Return [x, y] of the center of cell containing provided text 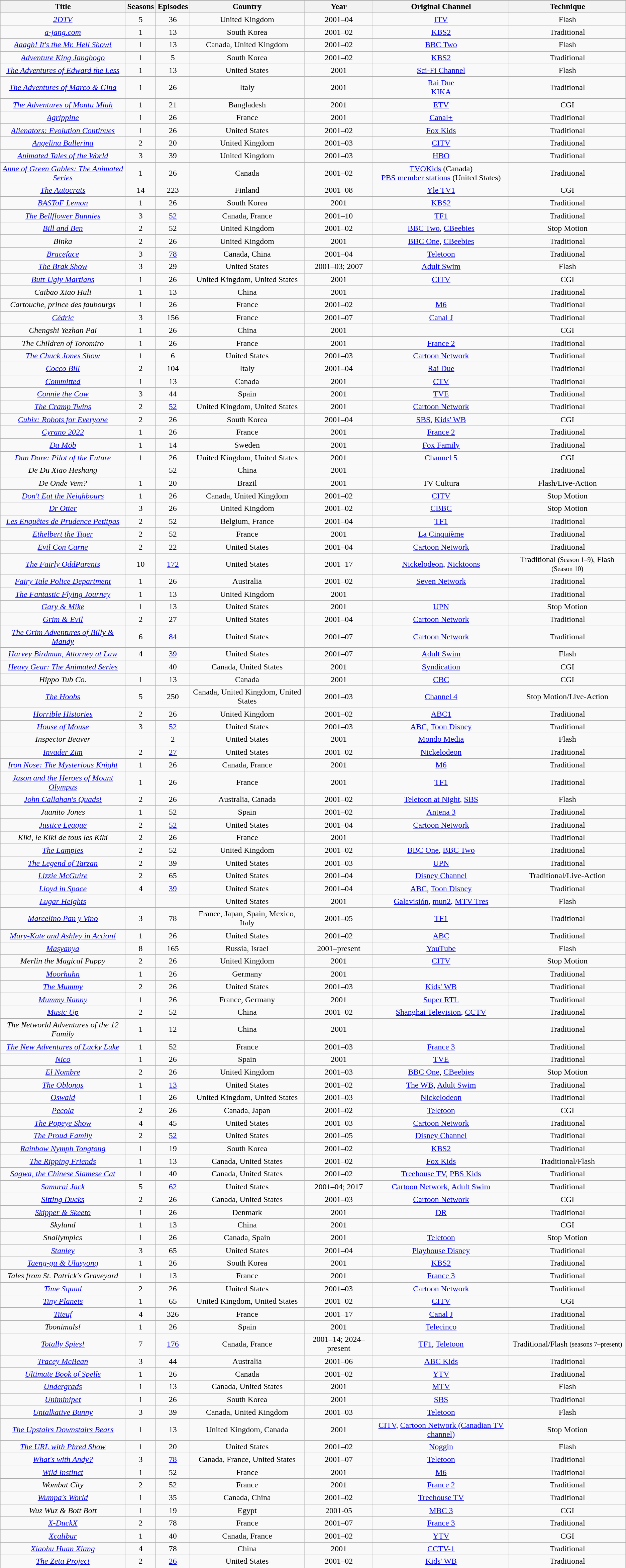
Seasons [140, 7]
John Callahan's Quads! [63, 799]
176 [173, 1344]
Time Squad [63, 1289]
Skipper & Skeeto [63, 1212]
ETV [441, 105]
Title [63, 7]
Aaagh! It's the Mr. Hell Show! [63, 45]
Fairy Tale Police Department [63, 581]
Xcalibur [63, 1536]
SBS, Kids' WB [441, 420]
TF1, Teletoon [441, 1344]
Cubix: Robots for Everyone [63, 420]
250 [173, 697]
The Bellflower Bunnies [63, 216]
7 [140, 1344]
BASToF Lemon [63, 203]
Alienators: Evolution Continues [63, 130]
The Hoobs [63, 697]
Sweden [247, 445]
12 [173, 1029]
Treehouse TV, PBS Kids [441, 1174]
De Du Xiao Heshang [63, 470]
The Lampies [63, 850]
The Grim Adventures of Billy & Mandy [63, 637]
Belgium, France [247, 521]
Mary-Kate and Ashley in Action! [63, 936]
CITV, Cartoon Network (Canadian TV channel) [441, 1429]
YouTube [441, 948]
Invader Zim [63, 752]
Tales from St. Patrick's Graveyard [63, 1276]
45 [173, 1123]
Traditional/Live-Action [567, 876]
104 [173, 368]
Traditional/Flash [567, 1161]
Cartoon Network, Adult Swim [441, 1187]
United Kingdom, Canada [247, 1429]
Sagwa, the Chinese Siamese Cat [63, 1174]
Episodes [173, 7]
84 [173, 637]
Canada, Spain [247, 1237]
The New Adventures of Lucky Luke [63, 1047]
TVOKids (Canada)PBS member stations (United States) [441, 173]
Stanley [63, 1250]
Moorhuhn [63, 974]
BBC One, BBC Two [441, 850]
Canada, France, United States [247, 1459]
Harvey Birdman, Attorney at Law [63, 654]
172 [173, 564]
ABC Kids [441, 1361]
Technique [567, 7]
Butt-Ugly Martians [63, 279]
Music Up [63, 1012]
The Networld Adventures of the 12 Family [63, 1029]
Animated Tales of the World [63, 156]
The Ripping Friends [63, 1161]
165 [173, 948]
8 [140, 948]
Telecinco [441, 1327]
Finland [247, 190]
Rai Due [441, 368]
CCTV-1 [441, 1549]
156 [173, 317]
Samurai Jack [63, 1187]
Agrippine [63, 117]
Traditional (Season 1–9), Flash (Season 10) [567, 564]
Treehouse TV [441, 1498]
Syndication [441, 667]
a-jang.com [63, 32]
The Autocrats [63, 190]
The Popeye Show [63, 1123]
326 [173, 1314]
Stop Motion/Live-Action [567, 697]
Toonimals! [63, 1327]
Fox Family [441, 445]
Canada, Japan [247, 1110]
Kiki, le Kiki de tous les Kiki [63, 838]
Tiny Planets [63, 1301]
Lugar Heights [63, 901]
Denmark [247, 1212]
The Adventures of Montu Miah [63, 105]
The Adventures of Marco & Gina [63, 88]
The WB, Adult Swim [441, 1085]
Justice League [63, 825]
Tracey McBean [63, 1361]
Rai DueKIKA [441, 88]
Jason and the Heroes of Mount Olympus [63, 782]
2001-05 [339, 1510]
Mummy Nanny [63, 999]
Skyland [63, 1225]
HBO [441, 156]
21 [173, 105]
Gary & Mike [63, 607]
36 [173, 19]
The Children of Toromiro [63, 343]
Yle TV1 [441, 190]
2001–04; 2017 [339, 1187]
CBC [441, 679]
Germany [247, 974]
Caibao Xiao Huli [63, 292]
Super RTL [441, 999]
Channel 5 [441, 458]
35 [173, 1498]
Dan Dare: Pilot of the Future [63, 458]
Country [247, 7]
Wumpa's World [63, 1498]
2001–10 [339, 216]
Pecola [63, 1110]
Adventure King Jangbogo [63, 58]
BBC Two [441, 45]
Teletoon at Night, SBS [441, 799]
Wombat City [63, 1485]
Heavy Gear: The Animated Series [63, 667]
France, Germany [247, 999]
The URL with Phred Show [63, 1447]
Totally Spies! [63, 1344]
Da Möb [63, 445]
Cocco Bill [63, 368]
Galavisión, mun2, MTV Tres [441, 901]
Cartouche, prince des faubourgs [63, 305]
Wuz Wuz & Bott Bott [63, 1510]
Rainbow Nymph Tongtong [63, 1148]
The Fairly OddParents [63, 564]
CTV [441, 381]
Egypt [247, 1510]
Brazil [247, 483]
Dr Otter [63, 509]
Uniminipet [63, 1399]
Lloyd in Space [63, 889]
2001–08 [339, 190]
2001–06 [339, 1361]
Xiaohu Huan Xiang [63, 1549]
DR [441, 1212]
Binka [63, 241]
Lizzie McGuire [63, 876]
De Onde Vem? [63, 483]
The Zeta Project [63, 1561]
Noggin [441, 1447]
La Cinquième [441, 534]
Nico [63, 1059]
Playhouse Disney [441, 1250]
The Chuck Jones Show [63, 356]
Don't Eat the Neighbours [63, 496]
Shanghai Television, CCTV [441, 1012]
TV Cultura [441, 483]
Mondo Media [441, 739]
The Brak Show [63, 267]
Nickelodeon, Nicktoons [441, 564]
Inspector Beaver [63, 739]
Canal+ [441, 117]
Wild Instinct [63, 1472]
The Upstairs Downstairs Bears [63, 1429]
Ultimate Book of Spells [63, 1374]
Sci-Fi Channel [441, 70]
2001–03; 2007 [339, 267]
Sitting Ducks [63, 1199]
Seven Network [441, 581]
Oswald [63, 1098]
29 [173, 267]
Ethelbert the Tiger [63, 534]
ABC1 [441, 714]
The Legend of Tarzan [63, 863]
Channel 4 [441, 697]
The Fantastic Flying Journey [63, 594]
Juanito Jones [63, 812]
SBS [441, 1399]
Hippo Tub Co. [63, 679]
Original Channel [441, 7]
Taeng-gu & Ulasyong [63, 1263]
Cyrano 2022 [63, 432]
X-DuckX [63, 1523]
The Proud Family [63, 1136]
MBC 3 [441, 1510]
Committed [63, 381]
CBBC [441, 509]
Russia, Israel [247, 948]
The Adventures of Edward the Less [63, 70]
Year [339, 7]
Flash/Live-Action [567, 483]
Bill and Ben [63, 228]
The Mummy [63, 987]
Horrible Histories [63, 714]
ABC [441, 936]
Anne of Green Gables: The Animated Series [63, 173]
Snailympics [63, 1237]
ITV [441, 19]
Untalkative Bunny [63, 1412]
Chengshi Yezhan Pai [63, 330]
Grim & Evil [63, 620]
Australia, Canada [247, 799]
Antena 3 [441, 812]
The Oblongs [63, 1085]
Merlin the Magical Puppy [63, 961]
Les Enquêtes de Prudence Petitpas [63, 521]
Bangladesh [247, 105]
Traditional/Flash (seasons 7–present) [567, 1344]
10 [140, 564]
MTV [441, 1387]
2001–14; 2024–present [339, 1344]
2001–present [339, 948]
Cédric [63, 317]
House of Mouse [63, 727]
El Nombre [63, 1072]
Marcelino Pan y Vino [63, 919]
The Cramp Twins [63, 407]
France, Japan, Spain, Mexico, Italy [247, 919]
223 [173, 190]
22 [173, 547]
What's with Andy? [63, 1459]
Masyanya [63, 948]
Titeuf [63, 1314]
Angelina Ballerina [63, 143]
Connie the Cow [63, 394]
Undergrads [63, 1387]
Canada, United Kingdom, United States [247, 697]
Evil Con Carne [63, 547]
BBC Two, CBeebies [441, 228]
Iron Nose: The Mysterious Knight [63, 765]
2DTV [63, 19]
Braceface [63, 254]
62 [173, 1187]
